Return the [X, Y] coordinate for the center point of the cell that contains the specified text.  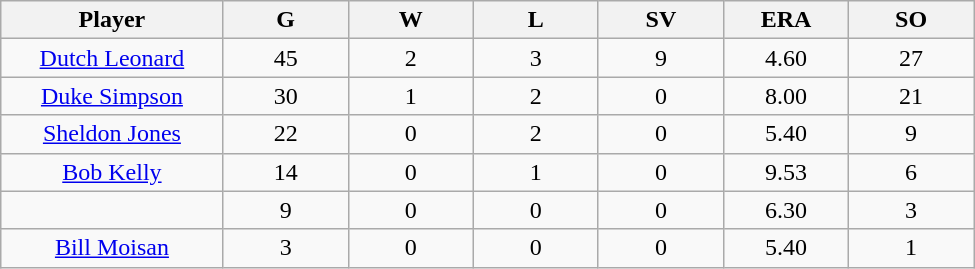
Duke Simpson [112, 96]
ERA [786, 20]
Player [112, 20]
21 [912, 96]
Sheldon Jones [112, 134]
8.00 [786, 96]
SO [912, 20]
Bill Moisan [112, 248]
G [286, 20]
6.30 [786, 210]
4.60 [786, 58]
14 [286, 172]
9.53 [786, 172]
22 [286, 134]
6 [912, 172]
Dutch Leonard [112, 58]
30 [286, 96]
Bob Kelly [112, 172]
27 [912, 58]
SV [660, 20]
W [410, 20]
L [536, 20]
45 [286, 58]
